Extract the [X, Y] coordinate from the center of the cell holding the provided text.  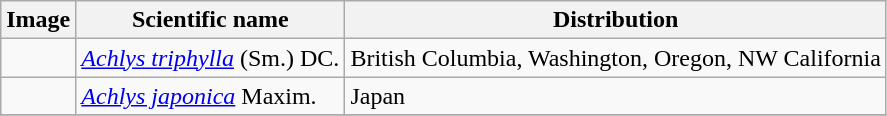
Achlys triphylla (Sm.) DC. [210, 58]
Distribution [616, 20]
Achlys japonica Maxim. [210, 96]
British Columbia, Washington, Oregon, NW California [616, 58]
Scientific name [210, 20]
Image [38, 20]
Japan [616, 96]
